Identify which cell holds the provided text, then report its (x, y) central coordinate. 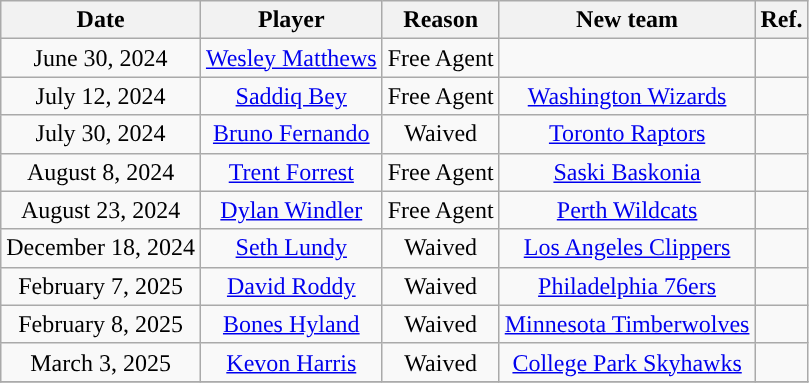
Saddiq Bey (291, 96)
Minnesota Timberwolves (627, 324)
Kevon Harris (291, 362)
Bruno Fernando (291, 134)
June 30, 2024 (101, 58)
February 7, 2025 (101, 286)
Saski Baskonia (627, 172)
Trent Forrest (291, 172)
Bones Hyland (291, 324)
August 23, 2024 (101, 210)
Dylan Windler (291, 210)
February 8, 2025 (101, 324)
Player (291, 20)
Wesley Matthews (291, 58)
August 8, 2024 (101, 172)
Date (101, 20)
Washington Wizards (627, 96)
Reason (440, 20)
College Park Skyhawks (627, 362)
New team (627, 20)
Toronto Raptors (627, 134)
March 3, 2025 (101, 362)
Philadelphia 76ers (627, 286)
July 12, 2024 (101, 96)
Los Angeles Clippers (627, 248)
Seth Lundy (291, 248)
December 18, 2024 (101, 248)
Perth Wildcats (627, 210)
Ref. (782, 20)
David Roddy (291, 286)
July 30, 2024 (101, 134)
